Pinpoint the cell where the given text exists, returning its (x, y) midpoint coordinate. 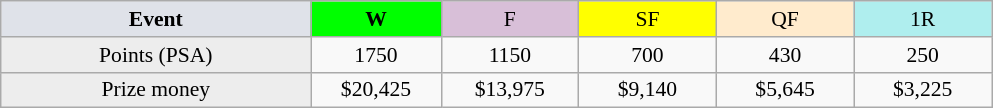
$3,225 (923, 90)
$9,140 (648, 90)
700 (648, 55)
QF (785, 19)
$5,645 (785, 90)
Prize money (156, 90)
250 (923, 55)
$20,425 (376, 90)
1150 (510, 55)
SF (648, 19)
Event (156, 19)
1750 (376, 55)
$13,975 (510, 90)
430 (785, 55)
1R (923, 19)
F (510, 19)
Points (PSA) (156, 55)
W (376, 19)
